For the text-containing cell, return its midpoint in [x, y] coordinate format. 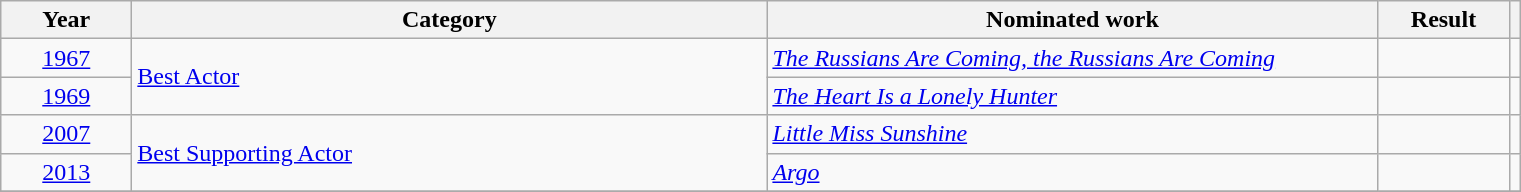
Little Miss Sunshine [1072, 134]
Best Actor [450, 77]
Result [1444, 20]
1969 [66, 96]
Category [450, 20]
The Heart Is a Lonely Hunter [1072, 96]
2013 [66, 172]
The Russians Are Coming, the Russians Are Coming [1072, 58]
Year [66, 20]
Best Supporting Actor [450, 153]
1967 [66, 58]
Nominated work [1072, 20]
Argo [1072, 172]
2007 [66, 134]
